Search for the cell housing the specified text and yield its [x, y] center coordinate. 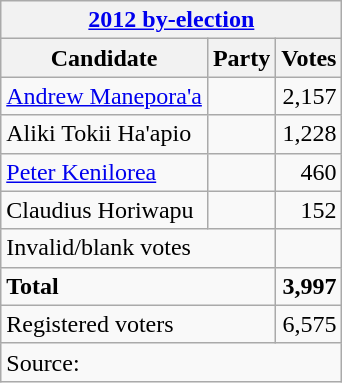
Source: [172, 362]
Invalid/blank votes [138, 248]
Party [241, 58]
2012 by-election [172, 20]
2,157 [309, 96]
Andrew Manepora'a [104, 96]
460 [309, 172]
Peter Kenilorea [104, 172]
1,228 [309, 134]
Candidate [104, 58]
3,997 [309, 286]
152 [309, 210]
6,575 [309, 324]
Votes [309, 58]
Registered voters [138, 324]
Total [138, 286]
Claudius Horiwapu [104, 210]
Aliki Tokii Ha'apio [104, 134]
